Return the [x, y] coordinate for the center point of the cell that contains the specified text.  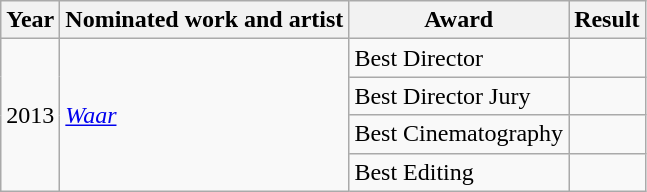
Best Director Jury [459, 96]
Nominated work and artist [204, 20]
Waar [204, 115]
Best Cinematography [459, 134]
Award [459, 20]
Year [30, 20]
2013 [30, 115]
Result [607, 20]
Best Editing [459, 172]
Best Director [459, 58]
